Determine the (X, Y) coordinate at the center of the cell enclosing the given text.  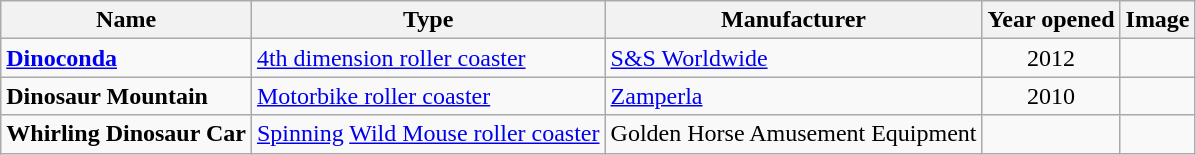
2012 (1051, 58)
Whirling Dinosaur Car (126, 134)
Motorbike roller coaster (428, 96)
2010 (1051, 96)
Zamperla (794, 96)
Dinoconda (126, 58)
Image (1158, 20)
Year opened (1051, 20)
Name (126, 20)
Type (428, 20)
Manufacturer (794, 20)
Golden Horse Amusement Equipment (794, 134)
4th dimension roller coaster (428, 58)
Spinning Wild Mouse roller coaster (428, 134)
S&S Worldwide (794, 58)
Dinosaur Mountain (126, 96)
